Identify which cell holds the provided text, then report its (X, Y) central coordinate. 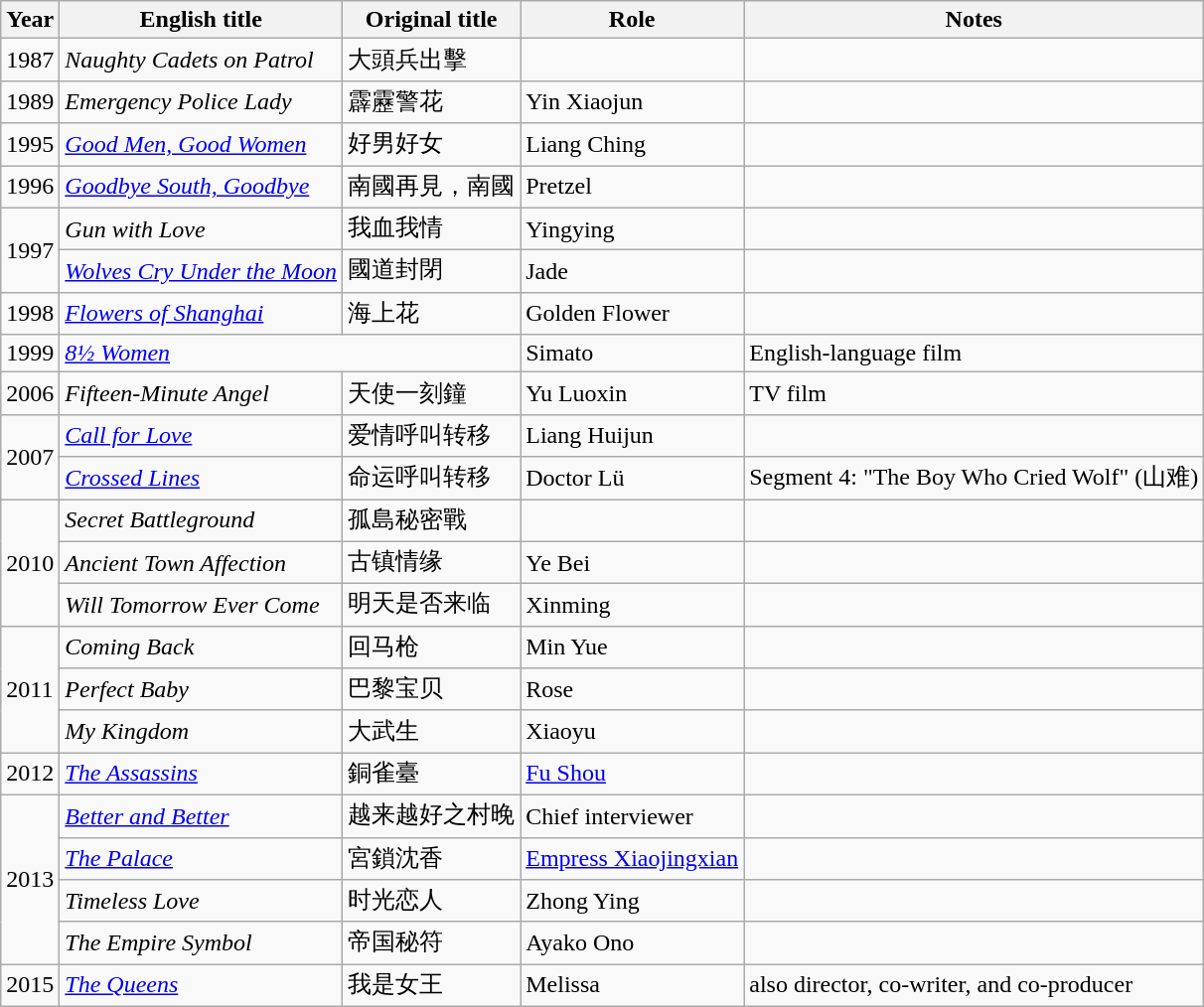
孤島秘密戰 (431, 520)
好男好女 (431, 145)
Original title (431, 20)
English title (201, 20)
Liang Ching (632, 145)
我血我情 (431, 228)
The Queens (201, 985)
Coming Back (201, 647)
also director, co-writer, and co-producer (974, 985)
1997 (30, 250)
霹靂警花 (431, 101)
Crossed Lines (201, 479)
Wolves Cry Under the Moon (201, 272)
Timeless Love (201, 902)
Gun with Love (201, 228)
My Kingdom (201, 731)
1987 (30, 60)
The Palace (201, 858)
海上花 (431, 314)
时光恋人 (431, 902)
Year (30, 20)
國道封閉 (431, 272)
明天是否来临 (431, 606)
The Empire Symbol (201, 943)
Notes (974, 20)
2013 (30, 879)
Ayako Ono (632, 943)
命运呼叫转移 (431, 479)
Good Men, Good Women (201, 145)
8½ Women (290, 354)
Secret Battleground (201, 520)
Xinming (632, 606)
Better and Better (201, 816)
Naughty Cadets on Patrol (201, 60)
Liang Huijun (632, 435)
爱情呼叫转移 (431, 435)
Fu Shou (632, 775)
Fifteen-Minute Angel (201, 393)
2010 (30, 562)
銅雀臺 (431, 775)
2012 (30, 775)
帝国秘符 (431, 943)
我是女王 (431, 985)
2007 (30, 457)
Simato (632, 354)
南國再見，南國 (431, 187)
天使一刻鐘 (431, 393)
The Assassins (201, 775)
回马枪 (431, 647)
越来越好之村晚 (431, 816)
Pretzel (632, 187)
2011 (30, 689)
2015 (30, 985)
TV film (974, 393)
Yingying (632, 228)
Call for Love (201, 435)
Role (632, 20)
Melissa (632, 985)
大武生 (431, 731)
1995 (30, 145)
古镇情缘 (431, 562)
Empress Xiaojingxian (632, 858)
Flowers of Shanghai (201, 314)
宮鎖沈香 (431, 858)
Xiaoyu (632, 731)
Jade (632, 272)
大頭兵出擊 (431, 60)
巴黎宝贝 (431, 689)
Doctor Lü (632, 479)
Yin Xiaojun (632, 101)
English-language film (974, 354)
Chief interviewer (632, 816)
Rose (632, 689)
2006 (30, 393)
1989 (30, 101)
Golden Flower (632, 314)
Goodbye South, Goodbye (201, 187)
Emergency Police Lady (201, 101)
Perfect Baby (201, 689)
1996 (30, 187)
1998 (30, 314)
1999 (30, 354)
Segment 4: "The Boy Who Cried Wolf" (山难) (974, 479)
Zhong Ying (632, 902)
Will Tomorrow Ever Come (201, 606)
Min Yue (632, 647)
Ancient Town Affection (201, 562)
Yu Luoxin (632, 393)
Ye Bei (632, 562)
